Extract the (x, y) coordinate from the center of the cell holding the provided text.  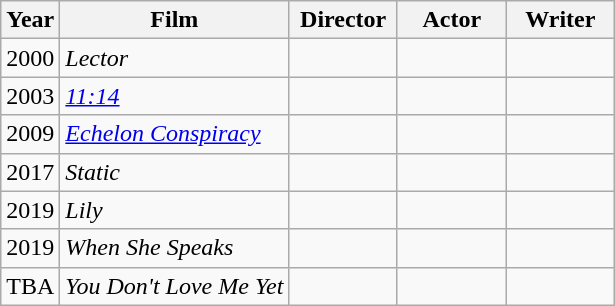
Writer (560, 20)
Year (30, 20)
2000 (30, 58)
You Don't Love Me Yet (174, 286)
Film (174, 20)
2009 (30, 134)
2017 (30, 172)
Director (344, 20)
Actor (452, 20)
Static (174, 172)
Echelon Conspiracy (174, 134)
Lily (174, 210)
TBA (30, 286)
2003 (30, 96)
11:14 (174, 96)
Lector (174, 58)
When She Speaks (174, 248)
